Search for the cell housing the specified text and yield its [x, y] center coordinate. 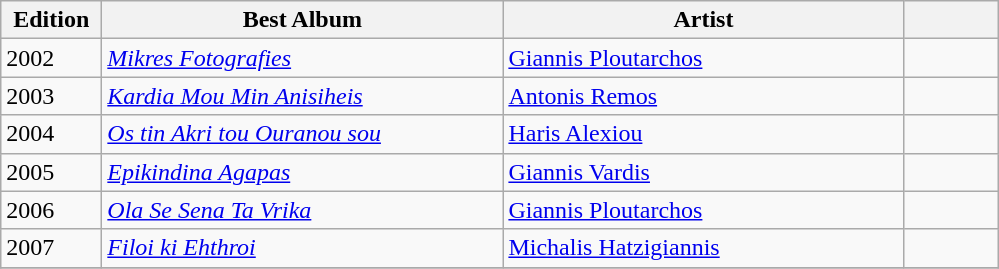
Best Album [302, 20]
2002 [52, 58]
Epikindina Agapas [302, 172]
Mikres Fotografies [302, 58]
2003 [52, 96]
Filoi ki Ehthroi [302, 248]
Haris Alexiou [704, 134]
Ola Se Sena Ta Vrika [302, 210]
Os tin Akri tou Ouranou sou [302, 134]
Giannis Vardis [704, 172]
Edition [52, 20]
2004 [52, 134]
Michalis Hatzigiannis [704, 248]
Artist [704, 20]
Kardia Mou Min Anisiheis [302, 96]
2006 [52, 210]
2005 [52, 172]
Antonis Remos [704, 96]
2007 [52, 248]
